Search for the cell housing the specified text and yield its [x, y] center coordinate. 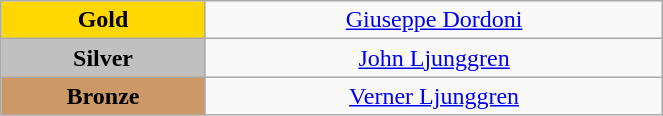
Giuseppe Dordoni [434, 20]
Verner Ljunggren [434, 96]
John Ljunggren [434, 58]
Bronze [104, 96]
Gold [104, 20]
Silver [104, 58]
